Locate the cell with the specified text and output its [X, Y] center coordinate. 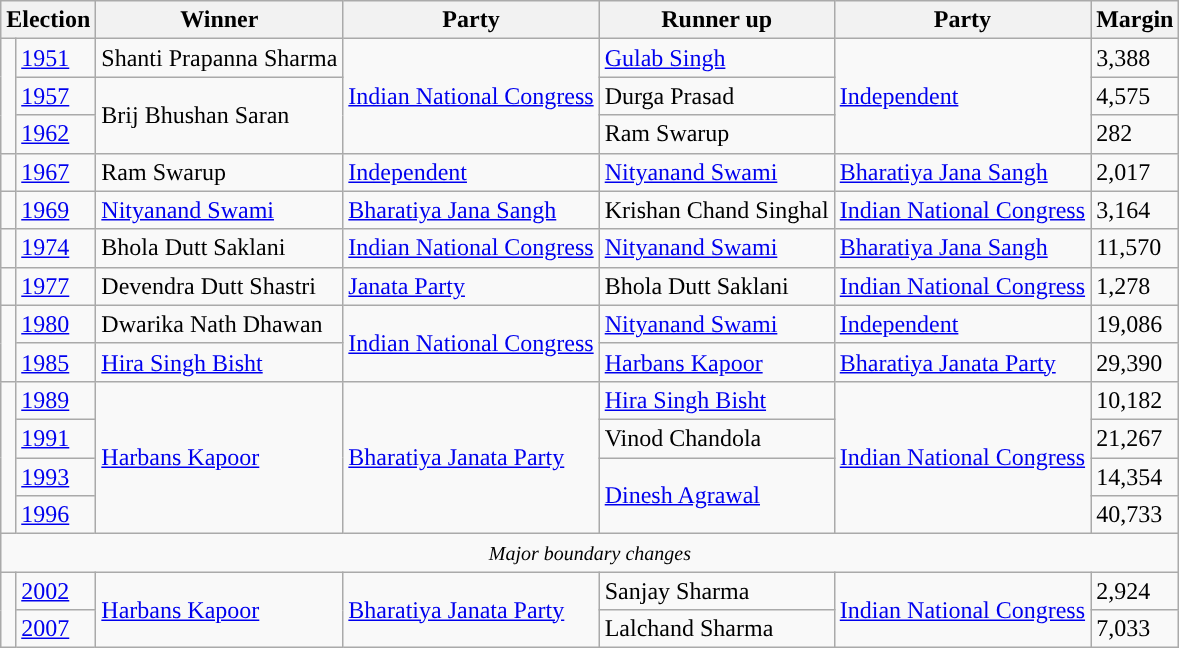
1985 [56, 362]
Sanjay Sharma [716, 591]
1989 [56, 400]
Margin [1135, 20]
Election [48, 20]
1977 [56, 286]
Brij Bhushan Saran [220, 115]
1969 [56, 210]
Gulab Singh [716, 58]
1,278 [1135, 286]
1993 [56, 477]
1962 [56, 134]
1991 [56, 438]
21,267 [1135, 438]
40,733 [1135, 515]
1980 [56, 324]
1957 [56, 96]
Major boundary changes [590, 553]
2,017 [1135, 172]
1967 [56, 172]
19,086 [1135, 324]
2,924 [1135, 591]
1996 [56, 515]
Dwarika Nath Dhawan [220, 324]
7,033 [1135, 629]
Janata Party [471, 286]
29,390 [1135, 362]
1974 [56, 248]
282 [1135, 134]
Winner [220, 20]
14,354 [1135, 477]
Lalchand Sharma [716, 629]
Vinod Chandola [716, 438]
Krishan Chand Singhal [716, 210]
3,388 [1135, 58]
11,570 [1135, 248]
4,575 [1135, 96]
Devendra Dutt Shastri [220, 286]
Shanti Prapanna Sharma [220, 58]
10,182 [1135, 400]
Durga Prasad [716, 96]
2002 [56, 591]
2007 [56, 629]
Runner up [716, 20]
3,164 [1135, 210]
1951 [56, 58]
Dinesh Agrawal [716, 496]
